Search for the cell housing the specified text and yield its [X, Y] center coordinate. 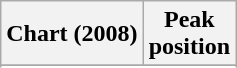
Peakposition [189, 34]
Chart (2008) [72, 34]
